Determine the (X, Y) coordinate at the center of the cell enclosing the given text.  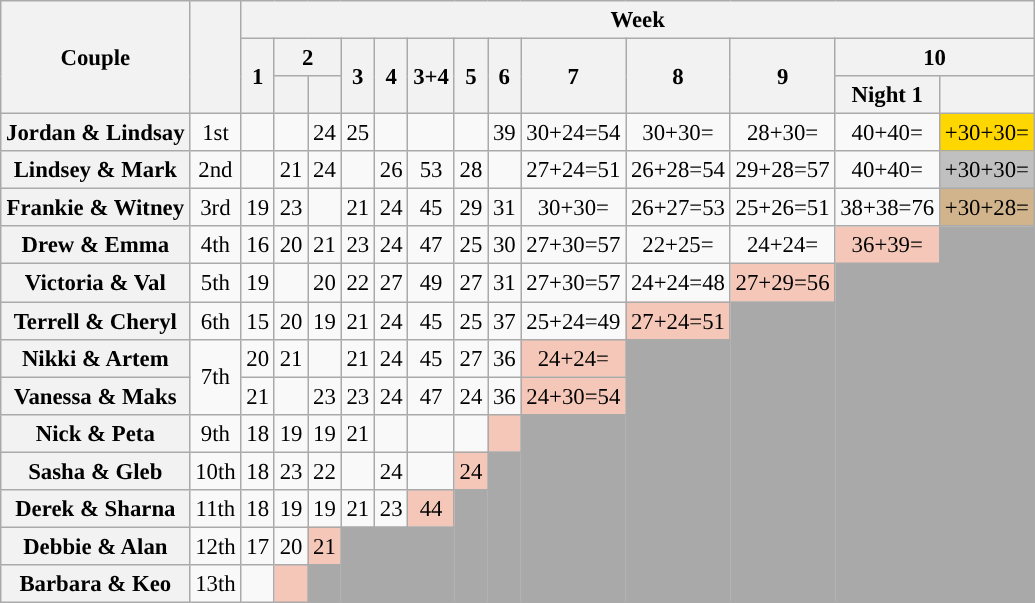
7 (574, 76)
44 (431, 509)
2 (308, 58)
Jordan & Lindsay (96, 133)
9 (782, 76)
17 (258, 546)
Debbie & Alan (96, 546)
9th (216, 433)
30 (504, 245)
3rd (216, 208)
12th (216, 546)
Week (638, 20)
49 (431, 283)
38+38=76 (888, 208)
28+30= (782, 133)
15 (258, 321)
24+30=54 (574, 396)
53 (431, 170)
27+29=56 (782, 283)
Barbara & Keo (96, 584)
Derek & Sharna (96, 509)
7th (216, 376)
5th (216, 283)
22+25= (678, 245)
Sasha & Gleb (96, 471)
25+26=51 (782, 208)
16 (258, 245)
24+24=48 (678, 283)
25+24=49 (574, 321)
3+4 (431, 76)
Victoria & Val (96, 283)
26 (390, 170)
10th (216, 471)
26+28=54 (678, 170)
4 (390, 76)
Couple (96, 58)
39 (504, 133)
+30+28= (988, 208)
26+27=53 (678, 208)
1 (258, 76)
2nd (216, 170)
8 (678, 76)
3 (358, 76)
Drew & Emma (96, 245)
11th (216, 509)
Night 1 (888, 95)
36+39= (888, 245)
29 (470, 208)
Terrell & Cheryl (96, 321)
4th (216, 245)
Vanessa & Maks (96, 396)
37 (504, 321)
Frankie & Witney (96, 208)
5 (470, 76)
30+24=54 (574, 133)
28 (470, 170)
Nikki & Artem (96, 358)
13th (216, 584)
10 (934, 58)
Lindsey & Mark (96, 170)
Nick & Peta (96, 433)
1st (216, 133)
6th (216, 321)
6 (504, 76)
29+28=57 (782, 170)
